Pinpoint the cell where the given text exists, returning its (X, Y) midpoint coordinate. 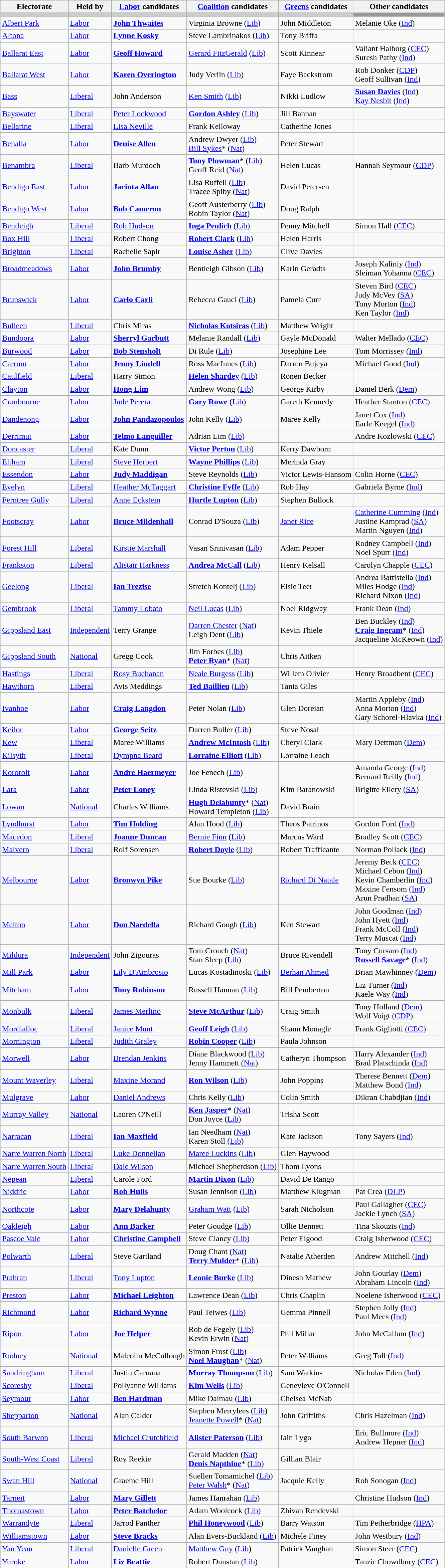
Pat Crea (DLP) (399, 1192)
Maree Williams (149, 742)
Sandringham (34, 1373)
Kim Wells (Lib) (233, 1386)
Rob de Fegely (Lib) Kevin Erwin (Nat) (233, 1334)
Gembrook (34, 608)
Lisa Ruffell (Lib) Tracee Spiby (Nat) (233, 187)
Hurtle Lupton (Lib) (233, 500)
Ron Wilson (Lib) (233, 1080)
Wayne Phillips (Lib) (233, 462)
Rob Hudson (149, 226)
Joe Helper (149, 1334)
James Hanrahan (Lib) (233, 1498)
Andrea McCall (Lib) (233, 565)
John Thwaites (149, 23)
Mary Dettman (Dem) (399, 742)
Kate Jackson (316, 1137)
Conrad D'Souza (Lib) (233, 522)
Elsie Teer (316, 587)
Avis Meddings (149, 686)
Albert Park (34, 23)
Ben Hardman (149, 1398)
John Brumby (149, 268)
Niddrie (34, 1192)
Matthew Guy (Lib) (233, 1549)
Martin Appleby (Ind) Anna Morton (Ind) Gary Schorel-Hlavka (Ind) (399, 708)
Ian Needham (Nat) Karen Stoll (Lib) (233, 1137)
Stephen Jolly (Ind) Paul Mees (Ind) (399, 1312)
Nikki Ludlow (316, 96)
Helen Lucas (316, 165)
Gippsland East (34, 630)
John Middleton (316, 23)
Frankston (34, 565)
Gemma Pinnell (316, 1312)
Natalie Atherden (316, 1256)
Gabriela Byrne (Ind) (399, 487)
Stephen Bullock (316, 500)
Barb Murdoch (149, 165)
Alistair Harkness (149, 565)
Kew (34, 742)
Peter Nolan (Lib) (233, 708)
John Westbury (Ind) (399, 1536)
Nicholas Eden (Ind) (399, 1373)
Colin Smith (316, 1098)
Joseph Kaliniy (Ind) Sleiman Yohanna (CEC) (399, 268)
Henry Kelsall (316, 565)
Eltham (34, 462)
Robert Trafficante (316, 849)
Bendigo West (34, 208)
Adam Pepper (316, 548)
Charles Williams (149, 807)
Tony Cursaro (Ind) Russell Savage* (Ind) (399, 955)
Geoff Austerberry (Lib) Robin Taylor (Nat) (233, 208)
Coalition candidates (233, 7)
Box Hill (34, 239)
Andrew Mitchell (Ind) (399, 1256)
Chris Kelly (Lib) (233, 1098)
Andre Haermeyer (149, 773)
Simon Hall (CEC) (399, 226)
Lowan (34, 807)
Martin Dixon (Lib) (233, 1179)
Forest Hill (34, 548)
Zhivan Rendevski (316, 1511)
Caulfield (34, 376)
Therese Bennett (Dem) Matthew Bond (Ind) (399, 1080)
Bill Pemberton (316, 990)
Karin Geradts (316, 268)
John Griffiths (316, 1416)
Peter Stewart (316, 144)
Tony Robinson (149, 990)
Hastings (34, 673)
Ross MacInnes (Lib) (233, 364)
Chris Aitken (316, 656)
Gayle McDonald (316, 338)
Helen Harris (316, 239)
Sam Watkins (316, 1373)
Hannah Seymour (CDP) (399, 165)
Ken Jasper* (Nat) Don Joyce (Lib) (233, 1115)
Valiant Halborg (CEC) Suresh Pathy (Ind) (399, 53)
Kim Baranowski (316, 790)
Ian Trezise (149, 587)
Daniel Berk (Dem) (399, 389)
Virginia Browne (Lib) (233, 23)
Murray Valley (34, 1115)
Dale Wilson (149, 1166)
Michele Finey (316, 1536)
Jacquie Kelly (316, 1481)
Kevin Thiele (316, 630)
Kilsyth (34, 755)
Barry Watson (316, 1523)
Carrum (34, 364)
Christine Campbell (149, 1239)
Gareth Kennedy (316, 402)
Williamstown (34, 1536)
John Kelly (Lib) (233, 419)
Lorraine Leach (316, 755)
Glen Haywood (316, 1154)
South Barwon (34, 1437)
John Anderson (149, 96)
Suellen Tomamichel (Lib) Peter Walsh* (Nat) (233, 1481)
Bellarine (34, 126)
Willem Olivier (316, 673)
Rosy Buchanan (149, 673)
Jeremy Beck (CEC) Michael Cebon (Ind) Kevin Chamberlin (Ind) Maxine Fensom (Ind) Arun Pradhan (SA) (399, 880)
Peter Lockwood (149, 114)
Diane Blackwood (Lib) Jenny Hammett (Nat) (233, 1058)
Mildura (34, 955)
Dinesh Mathew (316, 1278)
Justin Caruana (149, 1373)
Tony Plowman* (Lib) Geoff Reid (Nat) (233, 165)
Dikran Chabdjian (Ind) (399, 1098)
Sherryl Garbutt (149, 338)
Alan Evers-Buckland (Lib) (233, 1536)
Chris Miras (149, 326)
Karen Overington (149, 75)
Malcolm McCullough (149, 1356)
Michael Leighton (149, 1295)
Kororoit (34, 773)
Doncaster (34, 449)
Simon Steer (CEC) (399, 1549)
Alan Hood (Lib) (233, 824)
Morwell (34, 1058)
Ripon (34, 1334)
Paul Gallagher (CEC) Jackie Lynch (SA) (399, 1209)
Roy Reekie (149, 1459)
Labor candidates (149, 7)
Derrimut (34, 436)
Clive Davies (316, 251)
Susan Davies (Ind) Kay Nesbit (Ind) (399, 96)
Doug Chant (Nat) Terry Mulder* (Lib) (233, 1256)
Ted Baillieu (Lib) (233, 686)
Joanne Duncan (149, 837)
Rob Hay (316, 487)
Adam Woolcock (Lib) (233, 1511)
Pollyanne Williams (149, 1386)
Ann Barker (149, 1226)
Steve Bracks (149, 1536)
Linda Ristevski (Lib) (233, 790)
Peter Batchelor (149, 1511)
Denise Allen (149, 144)
Chris Chaplin (316, 1295)
Broadmeadows (34, 268)
Steve Lambrinakos (Lib) (233, 36)
Faye Backstrom (316, 75)
Gerald Madden (Nat) Denis Napthine* (Lib) (233, 1459)
Geoff Leigh (Lib) (233, 1028)
Bendigo East (34, 187)
Yuroke (34, 1561)
Shepparton (34, 1416)
Carole Ford (149, 1179)
Lisa Neville (149, 126)
Darren Chester (Nat) Leigh Dent (Lib) (233, 630)
Brunswick (34, 299)
Heather Stanton (CEC) (399, 402)
Janet Rice (316, 522)
Paula Johnson (316, 1041)
Patrick Vaughan (316, 1549)
Gippsland South (34, 656)
Anne Eckstein (149, 500)
Gillian Blair (316, 1459)
Luke Donnellan (149, 1154)
Eric Bullmore (Ind) Andrew Hepner (Ind) (399, 1437)
Stretch Kontelj (Lib) (233, 587)
John Pandazopoulos (149, 419)
Glen Doreian (316, 708)
Simon Frost (Lib) Noel Maughan* (Nat) (233, 1356)
Lara (34, 790)
Judy Maddigan (149, 474)
Kate Dunn (149, 449)
Russell Hannan (Lib) (233, 990)
Merinda Gray (316, 462)
Neil Lucas (Lib) (233, 608)
Melton (34, 924)
Bradley Scott (CEC) (399, 837)
Bentleigh Gibson (Lib) (233, 268)
Dympna Beard (149, 755)
Neale Burgess (Lib) (233, 673)
Daniel Andrews (149, 1098)
Lucas Kostadinoski (Lib) (233, 972)
Hugh Delahunty* (Nat) Howard Templeton (Lib) (233, 807)
Danielle Green (149, 1549)
Polwarth (34, 1256)
Electorate (34, 7)
Cranbourne (34, 402)
Northcote (34, 1209)
Michael Shepherdson (Lib) (233, 1166)
John McCallum (Ind) (399, 1334)
Bob Stensholt (149, 351)
Rolf Sorensen (149, 849)
Rob Hulls (149, 1192)
Berhan Ahmed (316, 972)
Matthew Wright (316, 326)
Richard Gough (Lib) (233, 924)
Harry Alexander (Ind) Brad Platschinda (Ind) (399, 1058)
Andrew McIntosh (Lib) (233, 742)
Darren Bujeya (316, 364)
Adrian Lim (Lib) (233, 436)
Maxine Morand (149, 1080)
Craig Smith (316, 1011)
Jacinta Allan (149, 187)
Jim Forbes (Lib) Peter Ryan* (Nat) (233, 656)
Marcus Ward (316, 837)
Yan Yean (34, 1549)
Tina Skouzis (Ind) (399, 1226)
Graeme Hill (149, 1481)
Essendon (34, 474)
Kerry Dawborn (316, 449)
Narre Warren South (34, 1166)
Peter Loney (149, 790)
Rachelle Sapir (149, 251)
Penny Mitchell (316, 226)
Victor Lewis-Hansom (316, 474)
Benambra (34, 165)
Pascoe Vale (34, 1239)
Richmond (34, 1312)
Melbourne (34, 880)
Tim Holding (149, 824)
Melanie Oke (Ind) (399, 23)
Tony Holland (Dem) Wolf Voigt (CDP) (399, 1011)
Robert Dunstan (Lib) (233, 1561)
Held by (90, 7)
John Gourlay (Dem) Abraham Lincoln (Ind) (399, 1278)
Bruce Mildenhall (149, 522)
Matthew Klugman (316, 1192)
Lawrence Dean (Lib) (233, 1295)
Gordon Ashley (Lib) (233, 114)
John Poppins (316, 1080)
Mulgrave (34, 1098)
Peter Williams (316, 1356)
Gordon Ford (Ind) (399, 824)
Seymour (34, 1398)
Alister Paterson (Lib) (233, 1437)
Mount Waverley (34, 1080)
Noelene Isherwood (CEC) (399, 1295)
Bulleen (34, 326)
Steve Clancy (Lib) (233, 1239)
Steve Gartland (149, 1256)
Craig Langdon (149, 708)
Altona (34, 36)
Evelyn (34, 487)
Chelsea McNab (316, 1398)
Macedon (34, 837)
Greg Toll (Ind) (399, 1356)
Jenny Lindell (149, 364)
John Goodman (Ind) John Hyett (Ind) Frank McColl (Ind) Terry Muscat (Ind) (399, 924)
Bundoora (34, 338)
Mornington (34, 1041)
Gregg Cook (149, 656)
Kirstie Marshall (149, 548)
Maree Luckins (Lib) (233, 1154)
Catheryn Thompson (316, 1058)
Amanda George (Ind) Bernard Reilly (Ind) (399, 773)
Warrandyte (34, 1523)
Genevieve O'Connell (316, 1386)
Bruce Rivendell (316, 955)
Bernie Finn (Lib) (233, 837)
Janet Cox (Ind) Earle Keegel (Ind) (399, 419)
Lauren O'Neill (149, 1115)
Mary Gillett (149, 1498)
Noel Ridgway (316, 608)
Leonie Burke (Lib) (233, 1278)
Steven Bird (CEC) Judy McVey (SA) Tony Morton (Ind) Ken Taylor (Ind) (399, 299)
Ken Smith (Lib) (233, 96)
Steve Nosal (316, 730)
Paul Teiwes (Lib) (233, 1312)
Rebecca Gauci (Lib) (233, 299)
Christine Hudson (Ind) (399, 1498)
Brian Mawhinney (Dem) (399, 972)
Terry Grange (149, 630)
George Kirby (316, 389)
Preston (34, 1295)
Robin Cooper (Lib) (233, 1041)
Steve McArthur (Lib) (233, 1011)
Mike Dalmau (Lib) (233, 1398)
Alan Calder (149, 1416)
Mill Park (34, 972)
Gerard FitzGerald (Lib) (233, 53)
Andrew Dwyer (Lib) Bill Sykes* (Nat) (233, 144)
Catherine Jones (316, 126)
Keilor (34, 730)
Peter Goudge (Lib) (233, 1226)
Melanie Randall (Lib) (233, 338)
Clayton (34, 389)
Jude Perera (149, 402)
Tony Sayers (Ind) (399, 1137)
Stephen Merrylees (Lib) Jeanette Powell* (Nat) (233, 1416)
Ollie Bennett (316, 1226)
Inga Peulich (Lib) (233, 226)
Geoff Howard (149, 53)
Frank Kelloway (233, 126)
Steve Herbert (149, 462)
Ballarat West (34, 75)
John Zigouras (149, 955)
Footscray (34, 522)
Ivanhoe (34, 708)
Joe Fenech (Lib) (233, 773)
Carolyn Chapple (CEC) (399, 565)
George Seitz (149, 730)
Andrea Battistella (Ind) Miles Hodge (Ind) Richard Nixon (Ind) (399, 587)
Oakleigh (34, 1226)
Judith Graley (149, 1041)
Norman Pollack (Ind) (399, 849)
Andre Kozlowski (CEC) (399, 436)
Richard Wynne (149, 1312)
James Merlino (149, 1011)
Scott Kinnear (316, 53)
Narre Warren North (34, 1154)
Don Nardella (149, 924)
Rodney Campbell (Ind) Noel Spurr (Ind) (399, 548)
Di Rule (Lib) (233, 351)
Hong Lim (149, 389)
Nepean (34, 1179)
Geelong (34, 587)
Richard Di Natale (316, 880)
Christine Fyffe (Lib) (233, 487)
Jarrod Panther (149, 1523)
Pamela Curr (316, 299)
South-West Coast (34, 1459)
Iain Lygo (316, 1437)
Murray Thompson (Lib) (233, 1373)
Josephine Lee (316, 351)
Harry Simon (149, 376)
Tom Crouch (Nat) Stan Sleep (Lib) (233, 955)
Louise Asher (Lib) (233, 251)
Doug Ralph (316, 208)
Swan Hill (34, 1481)
Vasan Srinivasan (Lib) (233, 548)
Steve Reynolds (Lib) (233, 474)
Peter Elgood (316, 1239)
Sarah Nicholson (316, 1209)
Brighton (34, 251)
Rob Donker (CDP) Geoff Sullivan (Ind) (399, 75)
Narracan (34, 1137)
Robert Doyle (Lib) (233, 849)
Jill Bannan (316, 114)
Rob Sonogan (Ind) (399, 1481)
Malvern (34, 849)
Mary Delahunty (149, 1209)
Helen Shardey (Lib) (233, 376)
Judy Verlin (Lib) (233, 75)
Tom Morrissey (Ind) (399, 351)
Susan Jennison (Lib) (233, 1192)
Ben Buckley (Ind) Craig Ingram* (Ind) Jacqueline McKeown (Ind) (399, 630)
Phil Honeywood (Lib) (233, 1523)
Maree Kelly (316, 419)
Brendan Jenkins (149, 1058)
David De Rango (316, 1179)
Hawthorn (34, 686)
Frank Dean (Ind) (399, 608)
Tony Lupton (149, 1278)
Dandenong (34, 419)
David Brain (316, 807)
Scoresby (34, 1386)
Lyndhurst (34, 824)
David Petersen (316, 187)
Liz Turner (Ind) Kaele Way (Ind) (399, 990)
Walter Mellado (CEC) (399, 338)
Cheryl Clark (316, 742)
Burwood (34, 351)
Benalla (34, 144)
Ronen Becker (316, 376)
Trisha Scott (316, 1115)
Lily D'Ambrosio (149, 972)
Tarneit (34, 1498)
Darren Buller (Lib) (233, 730)
Mitcham (34, 990)
Monbulk (34, 1011)
Theos Patrinos (316, 824)
Thomastown (34, 1511)
Janice Munt (149, 1028)
Robert Clark (Lib) (233, 239)
Phil Millar (316, 1334)
Nicholas Kotsiras (Lib) (233, 326)
Colin Horne (CEC) (399, 474)
Ballarat East (34, 53)
Shaun Monagle (316, 1028)
Thom Lyons (316, 1166)
Lorraine Elliott (Lib) (233, 755)
Catherine Cumming (Ind) Justine Kamprad (SA) Martin Nguyen (Ind) (399, 522)
Henry Broadbent (CEC) (399, 673)
Chris Hazelman (Ind) (399, 1416)
Heather McTaggart (149, 487)
Tammy Lobato (149, 608)
Liz Beattie (149, 1561)
Craig Isherwood (CEC) (399, 1239)
Tony Briffa (316, 36)
Tim Petherbridge (HPA) (399, 1523)
Ian Maxfield (149, 1137)
Tanzir Chowdhury (CEC) (399, 1561)
Graham Watt (Lib) (233, 1209)
Frank Gigliotti (CEC) (399, 1028)
Other candidates (399, 7)
Tania Giles (316, 686)
Telmo Languiller (149, 436)
Rodney (34, 1356)
Ken Stewart (316, 924)
Andrew Wong (Lib) (233, 389)
Gary Rowe (Lib) (233, 402)
Ferntree Gully (34, 500)
Michael Crutchfield (149, 1437)
Robert Chong (149, 239)
Bob Cameron (149, 208)
Greens candidates (316, 7)
Sue Bourke (Lib) (233, 880)
Brigitte Ellery (SA) (399, 790)
Prahran (34, 1278)
Bentleigh (34, 226)
Lynne Kosky (149, 36)
Victor Perton (Lib) (233, 449)
Bass (34, 96)
Mordialloc (34, 1028)
Carlo Carli (149, 299)
Bayswater (34, 114)
Bronwyn Pike (149, 880)
Michael Good (Ind) (399, 364)
